Find where the given text appears and provide that cell's center as (x, y) coordinate. 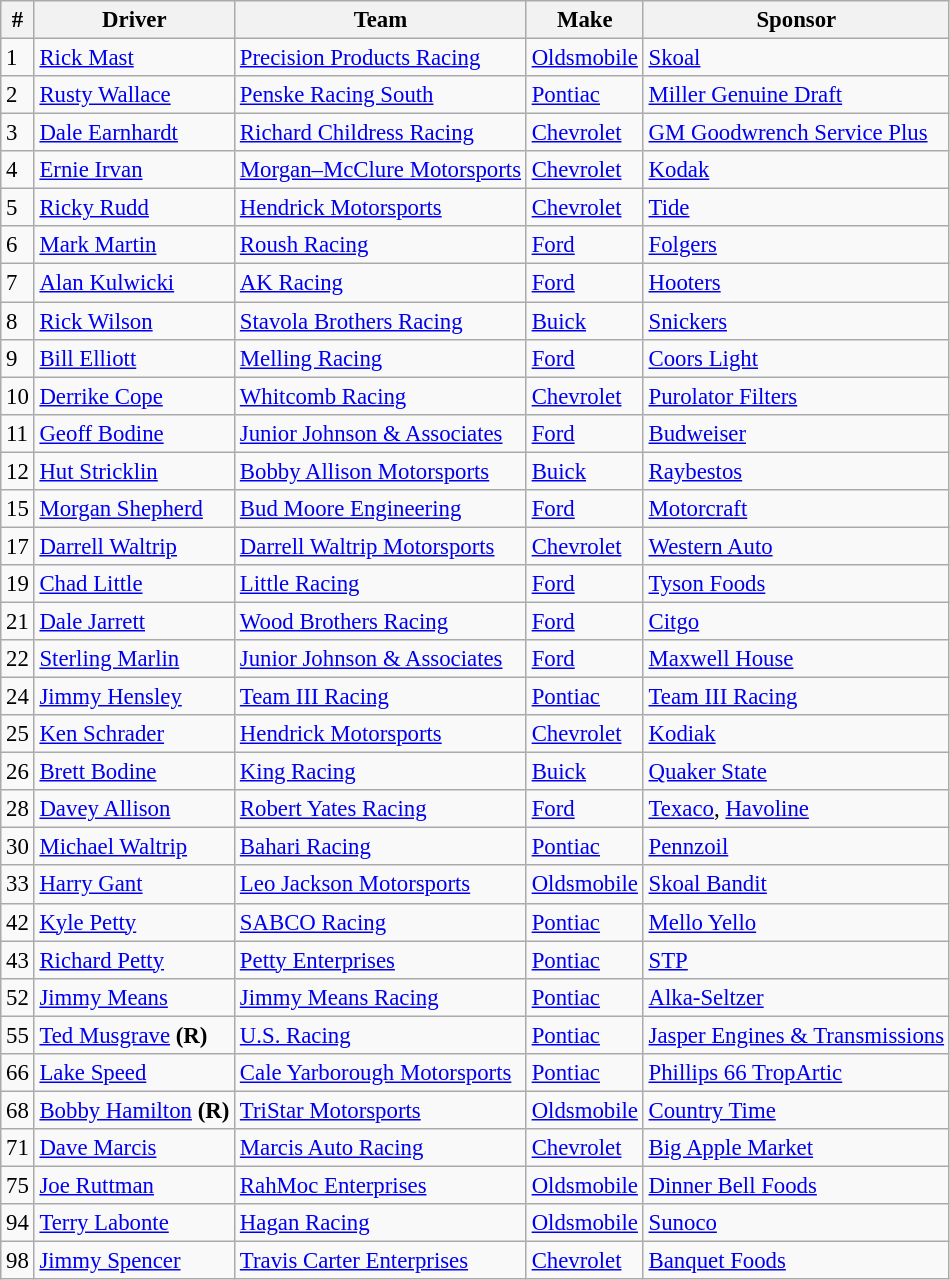
6 (18, 245)
Team (381, 20)
Ted Musgrave (R) (134, 1035)
Lake Speed (134, 1073)
Skoal (796, 58)
AK Racing (381, 283)
66 (18, 1073)
Darrell Waltrip Motorsports (381, 546)
Bill Elliott (134, 358)
Joe Ruttman (134, 1185)
Hagan Racing (381, 1223)
Bud Moore Engineering (381, 509)
GM Goodwrench Service Plus (796, 133)
Mello Yello (796, 922)
26 (18, 772)
Phillips 66 TropArtic (796, 1073)
Hooters (796, 283)
Jimmy Means (134, 997)
10 (18, 396)
8 (18, 321)
Leo Jackson Motorsports (381, 885)
Jasper Engines & Transmissions (796, 1035)
Whitcomb Racing (381, 396)
Sunoco (796, 1223)
Tide (796, 208)
King Racing (381, 772)
Kodiak (796, 734)
Marcis Auto Racing (381, 1148)
2 (18, 95)
71 (18, 1148)
Penske Racing South (381, 95)
Brett Bodine (134, 772)
Ernie Irvan (134, 170)
Coors Light (796, 358)
12 (18, 471)
42 (18, 922)
5 (18, 208)
Snickers (796, 321)
Petty Enterprises (381, 960)
Darrell Waltrip (134, 546)
Cale Yarborough Motorsports (381, 1073)
Ken Schrader (134, 734)
Sterling Marlin (134, 659)
43 (18, 960)
Bobby Hamilton (R) (134, 1110)
Kyle Petty (134, 922)
Quaker State (796, 772)
1 (18, 58)
Skoal Bandit (796, 885)
Raybestos (796, 471)
Robert Yates Racing (381, 809)
Morgan–McClure Motorsports (381, 170)
Sponsor (796, 20)
Pennzoil (796, 847)
Melling Racing (381, 358)
Rick Wilson (134, 321)
Travis Carter Enterprises (381, 1261)
Roush Racing (381, 245)
28 (18, 809)
22 (18, 659)
3 (18, 133)
Derrike Cope (134, 396)
Dave Marcis (134, 1148)
Richard Childress Racing (381, 133)
75 (18, 1185)
Purolator Filters (796, 396)
Bahari Racing (381, 847)
Bobby Allison Motorsports (381, 471)
11 (18, 433)
Mark Martin (134, 245)
Precision Products Racing (381, 58)
Maxwell House (796, 659)
Michael Waltrip (134, 847)
Dale Earnhardt (134, 133)
Jimmy Spencer (134, 1261)
30 (18, 847)
RahMoc Enterprises (381, 1185)
Morgan Shepherd (134, 509)
Dinner Bell Foods (796, 1185)
Little Racing (381, 584)
# (18, 20)
9 (18, 358)
Terry Labonte (134, 1223)
98 (18, 1261)
Tyson Foods (796, 584)
TriStar Motorsports (381, 1110)
33 (18, 885)
Kodak (796, 170)
Big Apple Market (796, 1148)
52 (18, 997)
Western Auto (796, 546)
Hut Stricklin (134, 471)
STP (796, 960)
Rick Mast (134, 58)
Dale Jarrett (134, 621)
Make (584, 20)
25 (18, 734)
68 (18, 1110)
Richard Petty (134, 960)
Jimmy Means Racing (381, 997)
24 (18, 697)
94 (18, 1223)
55 (18, 1035)
4 (18, 170)
Wood Brothers Racing (381, 621)
19 (18, 584)
Texaco, Havoline (796, 809)
Motorcraft (796, 509)
Banquet Foods (796, 1261)
15 (18, 509)
U.S. Racing (381, 1035)
Alka-Seltzer (796, 997)
Driver (134, 20)
7 (18, 283)
Geoff Bodine (134, 433)
Harry Gant (134, 885)
21 (18, 621)
SABCO Racing (381, 922)
17 (18, 546)
Country Time (796, 1110)
Jimmy Hensley (134, 697)
Citgo (796, 621)
Stavola Brothers Racing (381, 321)
Miller Genuine Draft (796, 95)
Alan Kulwicki (134, 283)
Folgers (796, 245)
Chad Little (134, 584)
Budweiser (796, 433)
Ricky Rudd (134, 208)
Rusty Wallace (134, 95)
Davey Allison (134, 809)
